For the text-containing cell, return its midpoint in [x, y] coordinate format. 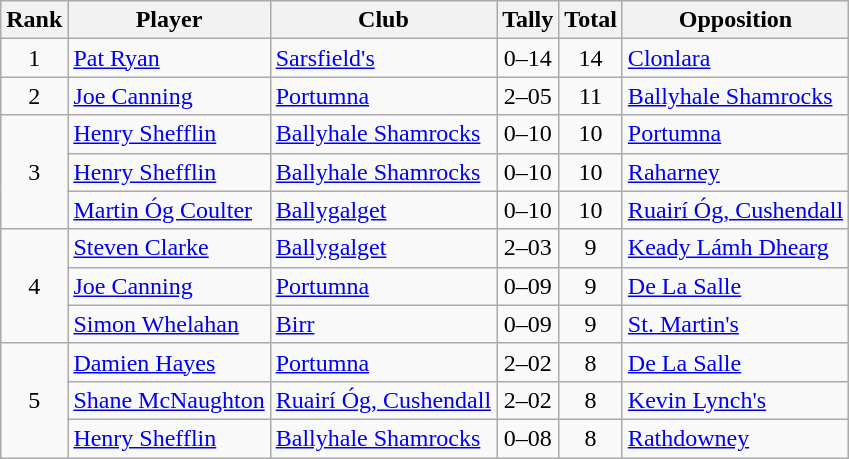
Clonlara [735, 58]
Raharney [735, 172]
Kevin Lynch's [735, 400]
2 [34, 96]
Keady Lámh Dhearg [735, 248]
0–14 [528, 58]
11 [591, 96]
2–03 [528, 248]
Sarsfield's [383, 58]
Club [383, 20]
Player [169, 20]
Damien Hayes [169, 362]
Pat Ryan [169, 58]
Birr [383, 324]
Total [591, 20]
Rathdowney [735, 438]
Rank [34, 20]
Tally [528, 20]
St. Martin's [735, 324]
2–05 [528, 96]
1 [34, 58]
Shane McNaughton [169, 400]
14 [591, 58]
Martin Óg Coulter [169, 210]
3 [34, 172]
0–08 [528, 438]
Simon Whelahan [169, 324]
5 [34, 400]
Opposition [735, 20]
4 [34, 286]
Steven Clarke [169, 248]
